Detect which cell encompasses the target text, then output its (X, Y) center coordinate. 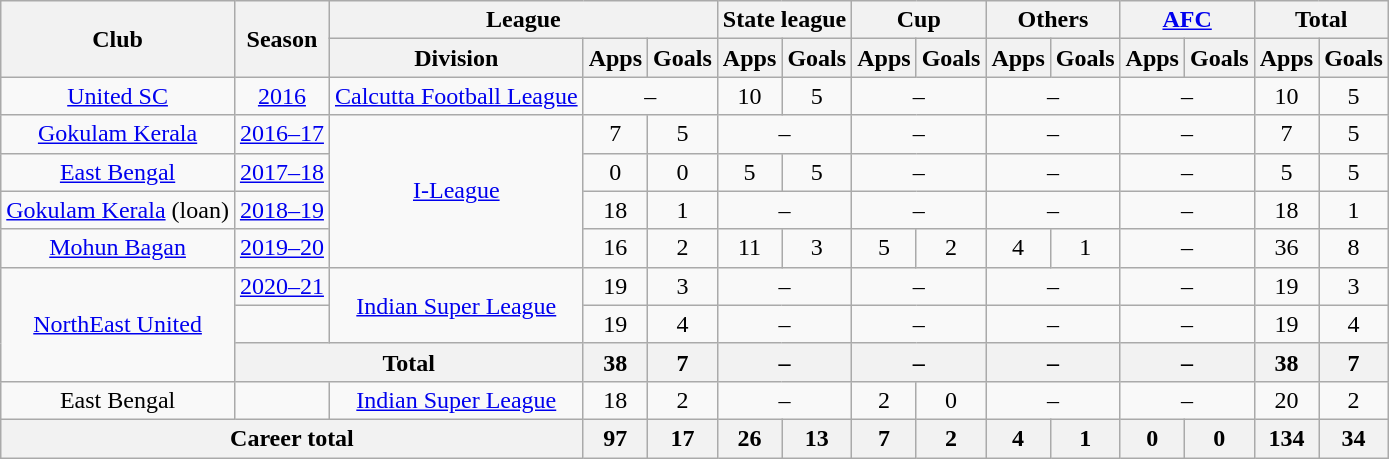
2020–21 (282, 286)
Division (456, 58)
Calcutta Football League (456, 96)
97 (615, 438)
AFC (1187, 20)
2016–17 (282, 134)
16 (615, 248)
20 (1286, 400)
2016 (282, 96)
13 (817, 438)
State league (784, 20)
Others (1053, 20)
Cup (919, 20)
Career total (292, 438)
2018–19 (282, 210)
34 (1354, 438)
11 (749, 248)
8 (1354, 248)
Gokulam Kerala (loan) (118, 210)
26 (749, 438)
134 (1286, 438)
2017–18 (282, 172)
League (523, 20)
NorthEast United (118, 324)
United SC (118, 96)
17 (683, 438)
Club (118, 39)
Mohun Bagan (118, 248)
Season (282, 39)
36 (1286, 248)
I-League (456, 191)
2019–20 (282, 248)
Gokulam Kerala (118, 134)
